Search for the cell housing the specified text and yield its [X, Y] center coordinate. 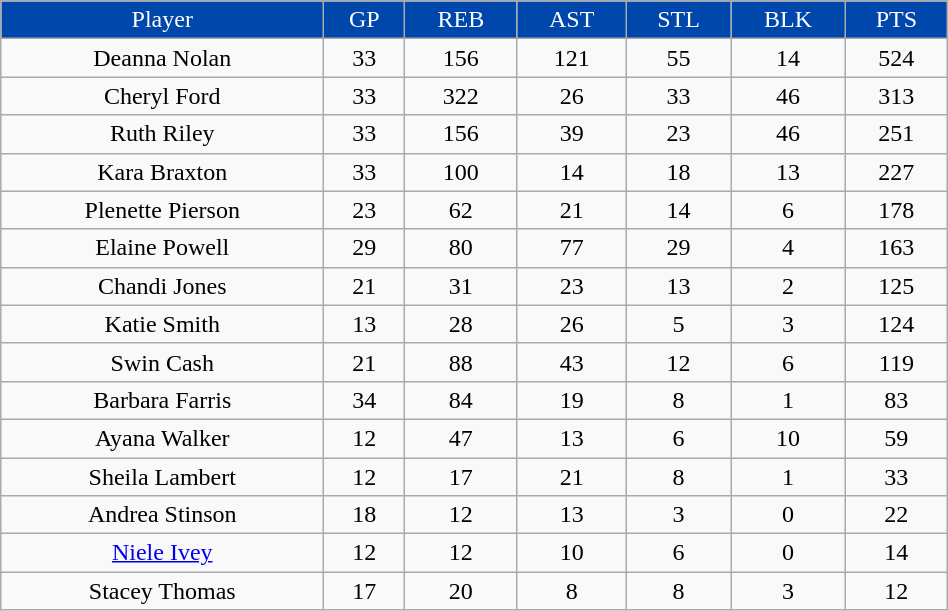
59 [896, 438]
524 [896, 58]
62 [461, 210]
34 [364, 400]
Stacey Thomas [162, 591]
AST [572, 20]
20 [461, 591]
121 [572, 58]
28 [461, 324]
Elaine Powell [162, 248]
322 [461, 96]
47 [461, 438]
80 [461, 248]
19 [572, 400]
100 [461, 172]
STL [678, 20]
88 [461, 362]
Swin Cash [162, 362]
Ayana Walker [162, 438]
Chandi Jones [162, 286]
Sheila Lambert [162, 477]
84 [461, 400]
Kara Braxton [162, 172]
Plenette Pierson [162, 210]
119 [896, 362]
PTS [896, 20]
125 [896, 286]
43 [572, 362]
124 [896, 324]
251 [896, 134]
227 [896, 172]
178 [896, 210]
55 [678, 58]
Ruth Riley [162, 134]
39 [572, 134]
5 [678, 324]
GP [364, 20]
Andrea Stinson [162, 515]
Deanna Nolan [162, 58]
31 [461, 286]
Player [162, 20]
Cheryl Ford [162, 96]
Barbara Farris [162, 400]
163 [896, 248]
22 [896, 515]
BLK [788, 20]
4 [788, 248]
Katie Smith [162, 324]
2 [788, 286]
REB [461, 20]
77 [572, 248]
Niele Ivey [162, 553]
313 [896, 96]
83 [896, 400]
